Return (X, Y) of the center of cell containing provided text 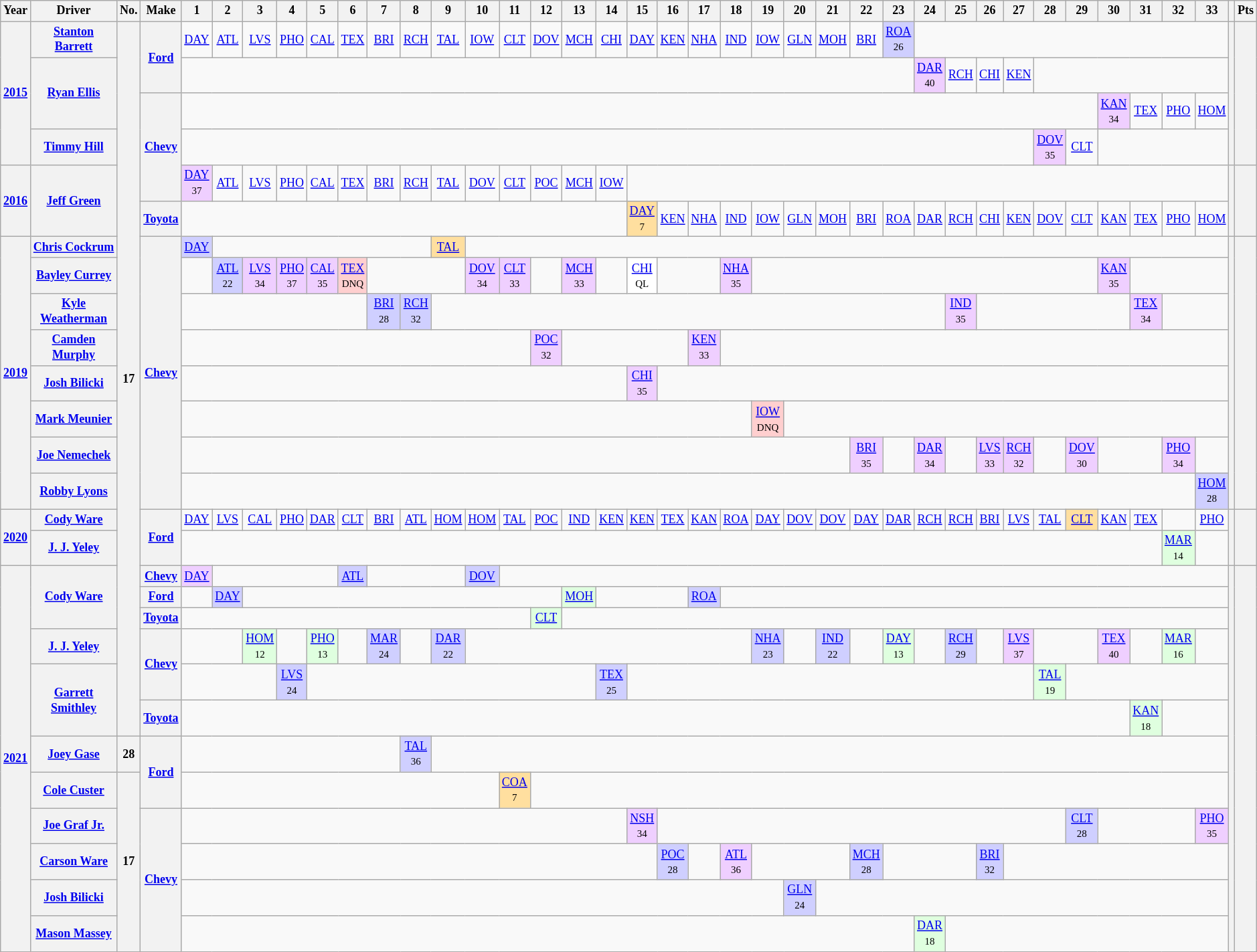
9 (448, 11)
1 (197, 11)
27 (1019, 11)
DAY13 (898, 646)
DOV35 (1050, 147)
2019 (16, 373)
IND35 (960, 312)
Bayley Currey (74, 276)
DAY7 (642, 219)
TEX25 (612, 682)
COA7 (515, 790)
CLT33 (515, 276)
PHO37 (292, 276)
Joe Graf Jr. (74, 826)
ROA26 (898, 39)
Year (16, 11)
BRI35 (866, 455)
2021 (16, 759)
DAR40 (930, 76)
LVS34 (260, 276)
NHA23 (768, 646)
TAL19 (1050, 682)
No. (129, 11)
IOWDNQ (768, 419)
Ryan Ellis (74, 94)
TEX34 (1146, 312)
KEN33 (704, 347)
Garrett Smithley (74, 700)
DAR18 (930, 934)
Joe Nemechek (74, 455)
14 (612, 11)
KAN34 (1114, 111)
Mark Meunier (74, 419)
KAN18 (1146, 719)
TEX40 (1114, 646)
30 (1114, 11)
19 (768, 11)
CLT28 (1082, 826)
DAR34 (930, 455)
11 (515, 11)
ATL36 (736, 862)
26 (989, 11)
23 (898, 11)
GLN24 (800, 898)
LVS24 (292, 682)
LVS33 (989, 455)
Timmy Hill (74, 147)
29 (1082, 11)
CAL35 (323, 276)
TEXDNQ (353, 276)
POC28 (673, 862)
Kyle Weatherman (74, 312)
PHO13 (323, 646)
LVS37 (1019, 646)
Chris Cockrum (74, 248)
Driver (74, 11)
MAR16 (1179, 646)
5 (323, 11)
MAR14 (1179, 548)
IND22 (833, 646)
BRI32 (989, 862)
32 (1179, 11)
8 (416, 11)
NHA35 (736, 276)
Jeff Green (74, 201)
POC32 (546, 347)
MAR24 (384, 646)
33 (1211, 11)
2 (228, 11)
31 (1146, 11)
MCH33 (580, 276)
18 (736, 11)
Mason Massey (74, 934)
2016 (16, 201)
6 (353, 11)
Joey Gase (74, 754)
PHO34 (1179, 455)
MCH28 (866, 862)
7 (384, 11)
10 (482, 11)
13 (580, 11)
BRI28 (384, 312)
4 (292, 11)
Stanton Barrett (74, 39)
HOM28 (1211, 491)
DAR22 (448, 646)
Cole Custer (74, 790)
2015 (16, 94)
25 (960, 11)
3 (260, 11)
KAN35 (1114, 276)
NSH34 (642, 826)
Camden Murphy (74, 347)
TAL36 (416, 754)
DOV30 (1082, 455)
CHI35 (642, 383)
ATL22 (228, 276)
Robby Lyons (74, 491)
HOM12 (260, 646)
Make (161, 11)
12 (546, 11)
CHIQL (642, 276)
DAY37 (197, 183)
2020 (16, 538)
Pts (1246, 11)
RCH29 (960, 646)
15 (642, 11)
22 (866, 11)
Carson Ware (74, 862)
16 (673, 11)
PHO35 (1211, 826)
24 (930, 11)
DOV34 (482, 276)
20 (800, 11)
21 (833, 11)
